For the text-containing cell, return its midpoint in [X, Y] coordinate format. 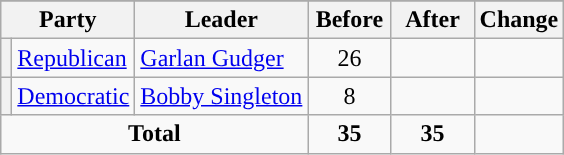
Republican [74, 58]
26 [350, 58]
Before [350, 20]
Garlan Gudger [222, 58]
Bobby Singleton [222, 96]
After [432, 20]
Change [519, 20]
8 [350, 96]
Leader [222, 20]
Democratic [74, 96]
Total [154, 134]
Party [68, 20]
